Search for the cell housing the specified text and yield its [x, y] center coordinate. 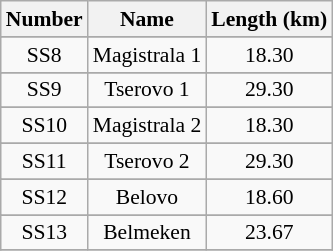
Name [148, 19]
SS11 [44, 162]
Number [44, 19]
Belmeken [148, 233]
18.60 [269, 197]
SS8 [44, 55]
SS9 [44, 90]
Tserovo 2 [148, 162]
SS12 [44, 197]
Belovo [148, 197]
SS10 [44, 126]
Magistrala 2 [148, 126]
Length (km) [269, 19]
Magistrala 1 [148, 55]
SS13 [44, 233]
23.67 [269, 233]
Tserovo 1 [148, 90]
